Extract the (X, Y) coordinate from the center of the cell holding the provided text.  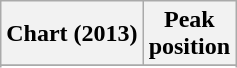
Chart (2013) (72, 34)
Peakposition (189, 34)
